Determine the (X, Y) coordinate at the center of the cell enclosing the given text.  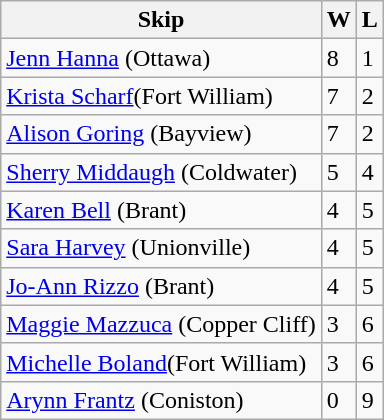
Sara Harvey (Unionville) (162, 248)
Jenn Hanna (Ottawa) (162, 58)
W (338, 20)
Karen Bell (Brant) (162, 210)
Arynn Frantz (Coniston) (162, 400)
Alison Goring (Bayview) (162, 134)
Jo-Ann Rizzo (Brant) (162, 286)
Krista Scharf(Fort William) (162, 96)
Sherry Middaugh (Coldwater) (162, 172)
L (370, 20)
1 (370, 58)
Michelle Boland(Fort William) (162, 362)
Skip (162, 20)
8 (338, 58)
9 (370, 400)
0 (338, 400)
Maggie Mazzuca (Copper Cliff) (162, 324)
